Extract the [x, y] coordinate from the center of the cell holding the provided text.  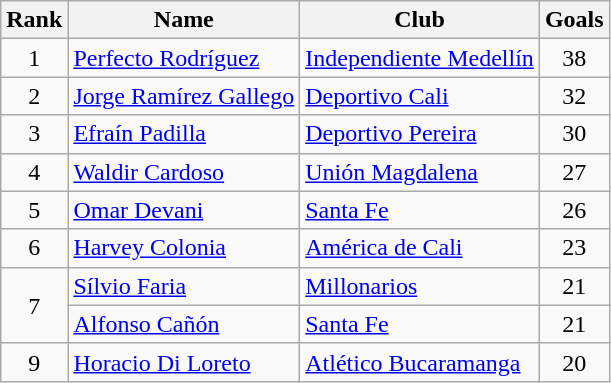
Deportivo Pereira [420, 134]
Efraín Padilla [184, 134]
6 [34, 248]
Waldir Cardoso [184, 172]
Independiente Medellín [420, 58]
27 [574, 172]
Perfecto Rodríguez [184, 58]
9 [34, 362]
Sílvio Faria [184, 286]
32 [574, 96]
Club [420, 20]
Alfonso Cañón [184, 324]
3 [34, 134]
2 [34, 96]
26 [574, 210]
Rank [34, 20]
4 [34, 172]
Omar Devani [184, 210]
Atlético Bucaramanga [420, 362]
Jorge Ramírez Gallego [184, 96]
América de Cali [420, 248]
5 [34, 210]
Deportivo Cali [420, 96]
Horacio Di Loreto [184, 362]
38 [574, 58]
7 [34, 305]
Millonarios [420, 286]
20 [574, 362]
1 [34, 58]
30 [574, 134]
Name [184, 20]
23 [574, 248]
Unión Magdalena [420, 172]
Harvey Colonia [184, 248]
Goals [574, 20]
